Search for the cell housing the specified text and yield its [X, Y] center coordinate. 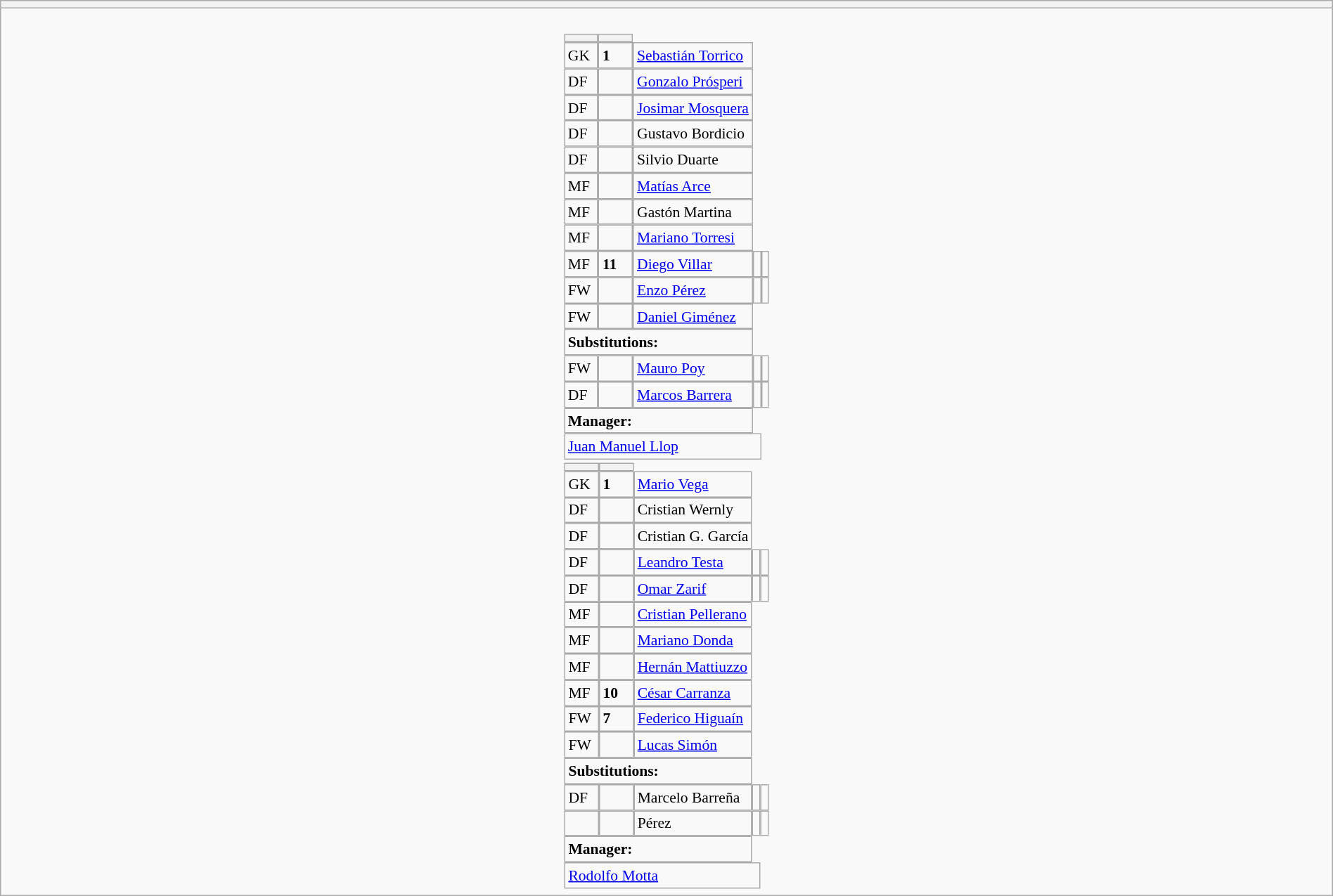
10 [616, 693]
Silvio Duarte [693, 160]
Diego Villar [693, 264]
Mario Vega [693, 483]
7 [616, 718]
Mariano Donda [693, 641]
Cristian Pellerano [693, 614]
Daniel Giménez [693, 316]
Hernán Mattiuzzo [693, 666]
Josimar Mosquera [693, 108]
Matías Arce [693, 186]
11 [616, 264]
Rodolfo Motta [662, 876]
Gastón Martina [693, 212]
Gonzalo Prósperi [693, 82]
Mariano Torresi [693, 238]
Omar Zarif [693, 589]
Cristian G. García [693, 535]
Juan Manuel Llop [662, 447]
Marcelo Barreña [693, 797]
Mauro Poy [693, 368]
Lucas Simón [693, 745]
César Carranza [693, 693]
Pérez [693, 824]
Marcos Barrera [693, 395]
Gustavo Bordicio [693, 134]
Cristian Wernly [693, 510]
Leandro Testa [693, 562]
Enzo Pérez [693, 290]
Sebastián Torrico [693, 55]
Federico Higuaín [693, 718]
